Output the [x, y] coordinate of the center of the cell containing the given text.  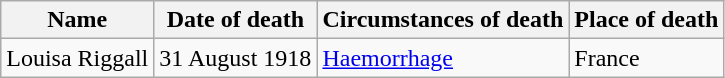
Louisa Riggall [78, 58]
Haemorrhage [443, 58]
France [646, 58]
Date of death [236, 20]
Name [78, 20]
Place of death [646, 20]
31 August 1918 [236, 58]
Circumstances of death [443, 20]
